Find where the given text appears and provide that cell's center as (X, Y) coordinate. 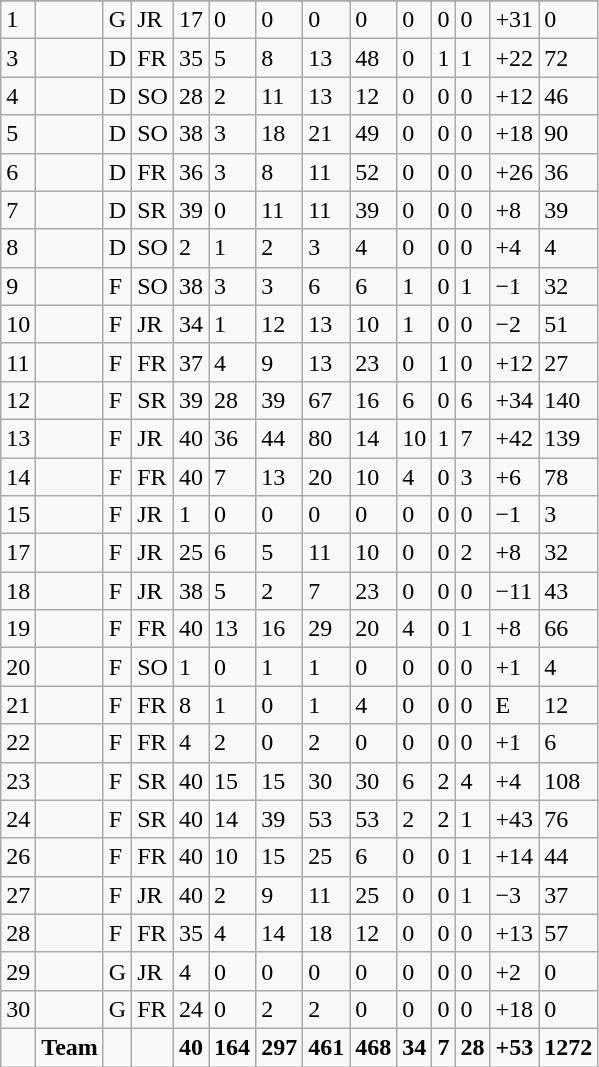
+53 (514, 1047)
E (514, 705)
108 (568, 781)
164 (232, 1047)
+2 (514, 971)
+14 (514, 857)
−3 (514, 895)
76 (568, 819)
+26 (514, 172)
67 (326, 400)
72 (568, 58)
43 (568, 591)
22 (18, 743)
78 (568, 477)
+42 (514, 438)
+13 (514, 933)
57 (568, 933)
140 (568, 400)
139 (568, 438)
461 (326, 1047)
66 (568, 629)
−2 (514, 324)
26 (18, 857)
468 (374, 1047)
−11 (514, 591)
80 (326, 438)
+31 (514, 20)
+22 (514, 58)
+43 (514, 819)
+34 (514, 400)
49 (374, 134)
48 (374, 58)
Team (70, 1047)
1272 (568, 1047)
46 (568, 96)
297 (280, 1047)
+6 (514, 477)
52 (374, 172)
19 (18, 629)
51 (568, 324)
90 (568, 134)
